Detect which cell encompasses the target text, then output its (X, Y) center coordinate. 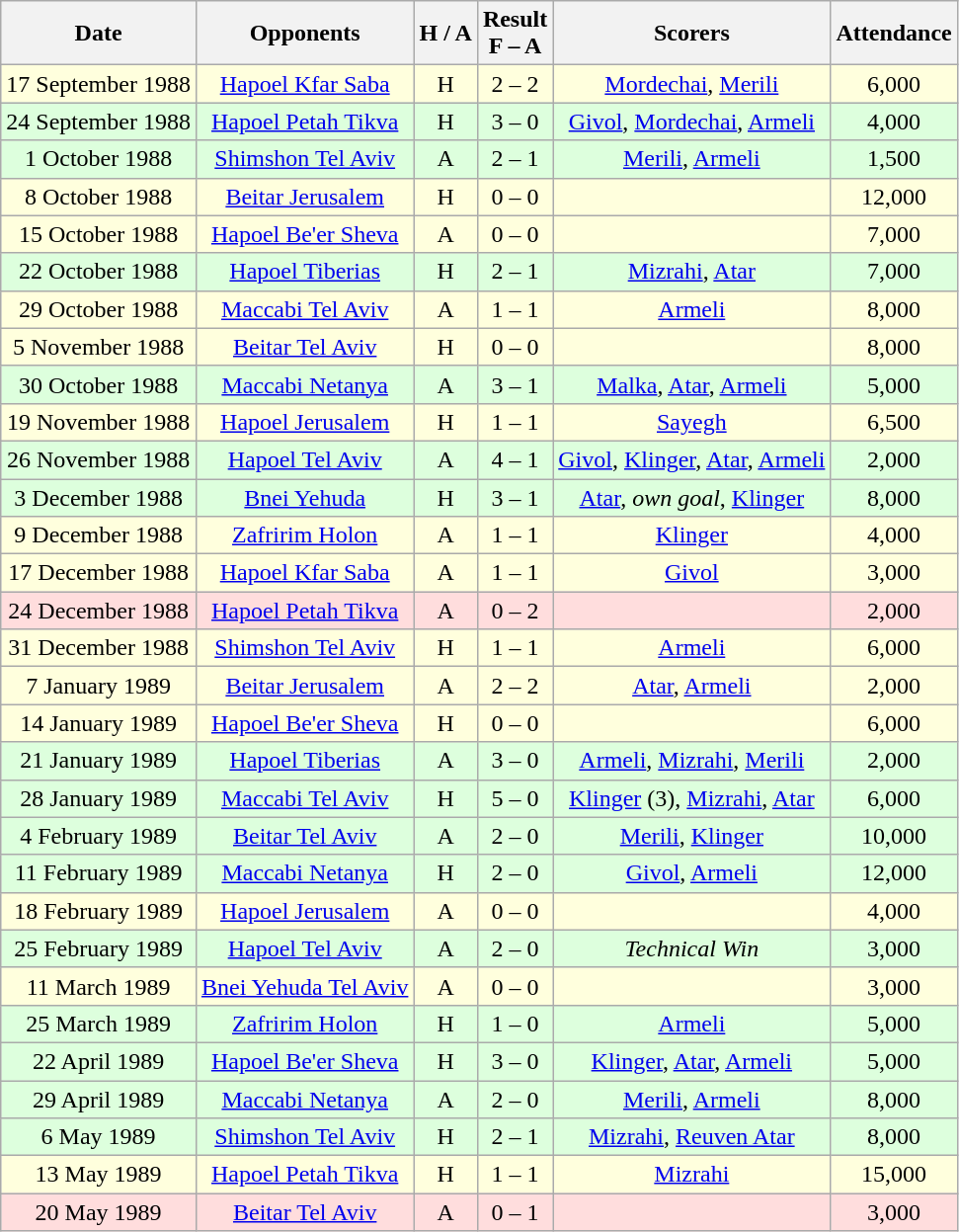
Scorers (691, 34)
Atar, Armeli (691, 686)
Givol, Mordechai, Armeli (691, 122)
Malka, Atar, Armeli (691, 384)
4 February 1989 (99, 836)
10,000 (894, 836)
6,500 (894, 422)
0 – 2 (515, 611)
31 December 1988 (99, 648)
Atar, own goal, Klinger (691, 497)
Bnei Yehuda (304, 497)
17 December 1988 (99, 573)
Opponents (304, 34)
24 December 1988 (99, 611)
7 January 1989 (99, 686)
Mizrahi, Reuven Atar (691, 1137)
19 November 1988 (99, 422)
25 March 1989 (99, 1024)
18 February 1989 (99, 911)
13 May 1989 (99, 1175)
26 November 1988 (99, 459)
11 February 1989 (99, 873)
0 – 1 (515, 1212)
22 April 1989 (99, 1061)
11 March 1989 (99, 986)
Mizrahi (691, 1175)
24 September 1988 (99, 122)
1 October 1988 (99, 159)
29 April 1989 (99, 1100)
14 January 1989 (99, 723)
Klinger (691, 535)
Givol, Armeli (691, 873)
Bnei Yehuda Tel Aviv (304, 986)
Klinger, Atar, Armeli (691, 1061)
15 October 1988 (99, 234)
Klinger (3), Mizrahi, Atar (691, 798)
Givol, Klinger, Atar, Armeli (691, 459)
Armeli, Mizrahi, Merili (691, 761)
30 October 1988 (99, 384)
3 December 1988 (99, 497)
H / A (445, 34)
17 September 1988 (99, 84)
6 May 1989 (99, 1137)
Technical Win (691, 948)
22 October 1988 (99, 272)
5 November 1988 (99, 347)
28 January 1989 (99, 798)
Mordechai, Merili (691, 84)
Givol (691, 573)
8 October 1988 (99, 197)
Mizrahi, Atar (691, 272)
Date (99, 34)
Merili, Klinger (691, 836)
4 – 1 (515, 459)
1,500 (894, 159)
15,000 (894, 1175)
29 October 1988 (99, 309)
1 – 0 (515, 1024)
25 February 1989 (99, 948)
5 – 0 (515, 798)
21 January 1989 (99, 761)
9 December 1988 (99, 535)
ResultF – A (515, 34)
Sayegh (691, 422)
20 May 1989 (99, 1212)
Attendance (894, 34)
